From the cell containing the given text, extract its center point as [X, Y] coordinate. 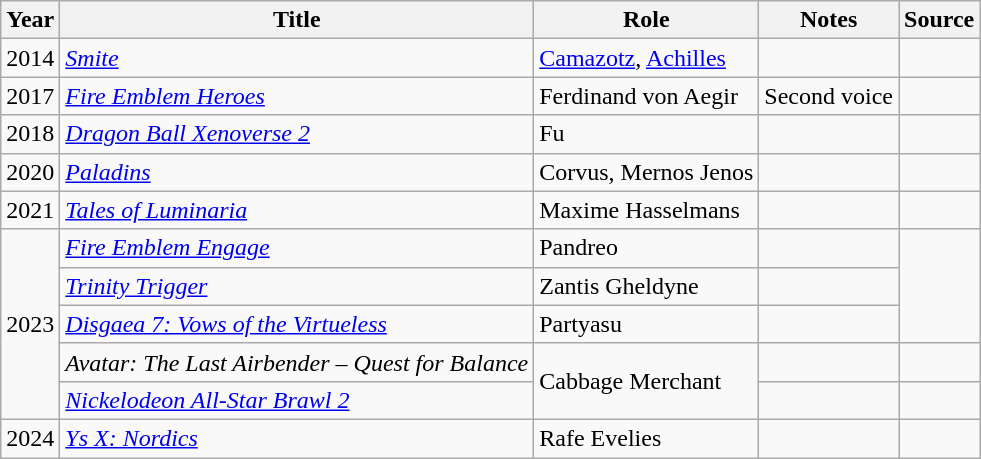
Year [30, 20]
2024 [30, 438]
Zantis Gheldyne [646, 286]
2023 [30, 324]
Role [646, 20]
Fire Emblem Engage [297, 248]
2017 [30, 96]
Tales of Luminaria [297, 210]
Fire Emblem Heroes [297, 96]
Partyasu [646, 324]
Ferdinand von Aegir [646, 96]
Camazotz, Achilles [646, 58]
Title [297, 20]
2021 [30, 210]
Ys X: Nordics [297, 438]
Cabbage Merchant [646, 381]
Second voice [829, 96]
2014 [30, 58]
Source [938, 20]
Rafe Evelies [646, 438]
Maxime Hasselmans [646, 210]
Fu [646, 134]
2018 [30, 134]
Corvus, Mernos Jenos [646, 172]
Dragon Ball Xenoverse 2 [297, 134]
Pandreo [646, 248]
Avatar: The Last Airbender – Quest for Balance [297, 362]
Notes [829, 20]
Disgaea 7: Vows of the Virtueless [297, 324]
Nickelodeon All-Star Brawl 2 [297, 400]
Smite [297, 58]
Paladins [297, 172]
2020 [30, 172]
Trinity Trigger [297, 286]
